Scan for the cell matching the given text and deliver its (X, Y) coordinate at center. 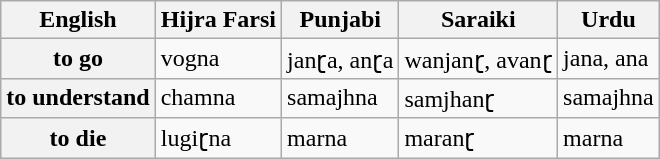
samjhanɽ (478, 98)
maranɽ (478, 138)
chamna (218, 98)
Saraiki (478, 20)
lugiɽna (218, 138)
to go (78, 59)
vogna (218, 59)
English (78, 20)
jana, ana (609, 59)
Hijra Farsi (218, 20)
wanjanɽ, avanɽ (478, 59)
to understand (78, 98)
janɽa, anɽa (340, 59)
to die (78, 138)
Urdu (609, 20)
Punjabi (340, 20)
